Pinpoint the cell where the given text exists, returning its (x, y) midpoint coordinate. 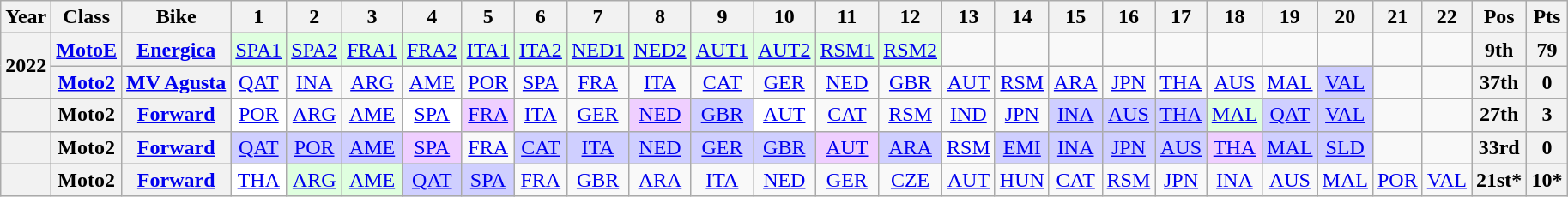
Year (26, 17)
1 (259, 17)
RSM1 (847, 50)
Bike (177, 17)
NED1 (597, 50)
ITA1 (487, 50)
AUT1 (722, 50)
2 (314, 17)
9th (1498, 50)
SPA2 (314, 50)
6 (541, 17)
CZE (911, 180)
EMI (1021, 147)
16 (1129, 17)
22 (1447, 17)
21st* (1498, 180)
15 (1075, 17)
14 (1021, 17)
RSM2 (911, 50)
4 (432, 17)
10 (784, 17)
11 (847, 17)
12 (911, 17)
Energica (177, 50)
10* (1547, 180)
HUN (1021, 180)
Pos (1498, 17)
SPA1 (259, 50)
13 (969, 17)
21 (1397, 17)
37th (1498, 82)
18 (1234, 17)
19 (1290, 17)
FRA2 (432, 50)
33rd (1498, 147)
2022 (26, 66)
17 (1181, 17)
IND (969, 115)
FRA1 (372, 50)
AUT2 (784, 50)
8 (660, 17)
9 (722, 17)
20 (1345, 17)
Class (87, 17)
MotoE (87, 50)
Pts (1547, 17)
MV Agusta (177, 82)
7 (597, 17)
SLD (1345, 147)
79 (1547, 50)
27th (1498, 115)
NED2 (660, 50)
5 (487, 17)
ITA2 (541, 50)
